Detect which cell encompasses the target text, then output its (x, y) center coordinate. 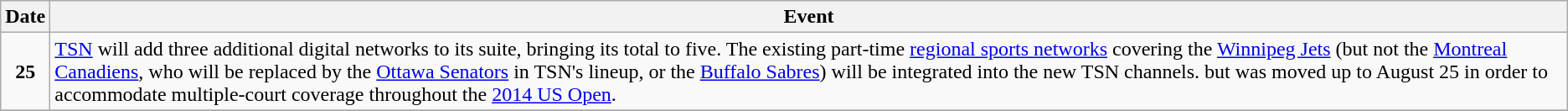
25 (25, 71)
Date (25, 17)
Event (809, 17)
